Pinpoint the cell where the given text exists, returning its (x, y) midpoint coordinate. 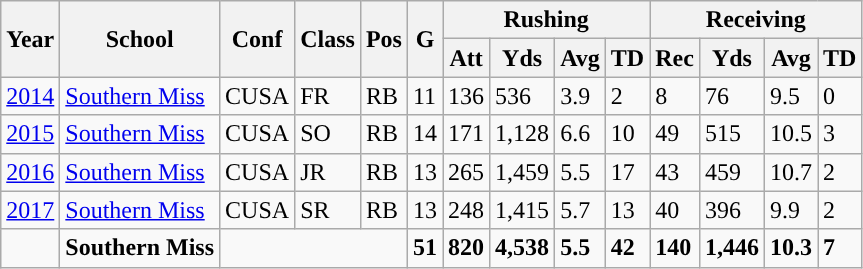
515 (732, 134)
10.3 (790, 248)
17 (627, 172)
1,128 (522, 134)
49 (675, 134)
140 (675, 248)
0 (840, 96)
1,446 (732, 248)
76 (732, 96)
9.9 (790, 210)
51 (424, 248)
10.7 (790, 172)
5.7 (580, 210)
Year (30, 39)
2015 (30, 134)
11 (424, 96)
136 (466, 96)
265 (466, 172)
Rushing (546, 20)
40 (675, 210)
2014 (30, 96)
3.9 (580, 96)
3 (840, 134)
459 (732, 172)
Att (466, 58)
8 (675, 96)
4,538 (522, 248)
820 (466, 248)
Rec (675, 58)
10.5 (790, 134)
1,415 (522, 210)
Conf (258, 39)
7 (840, 248)
Class (328, 39)
42 (627, 248)
6.6 (580, 134)
536 (522, 96)
248 (466, 210)
171 (466, 134)
G (424, 39)
SR (328, 210)
10 (627, 134)
JR (328, 172)
Receiving (756, 20)
Pos (384, 39)
2017 (30, 210)
2016 (30, 172)
1,459 (522, 172)
396 (732, 210)
9.5 (790, 96)
14 (424, 134)
School (140, 39)
43 (675, 172)
FR (328, 96)
SO (328, 134)
